Find where the given text appears and provide that cell's center as [X, Y] coordinate. 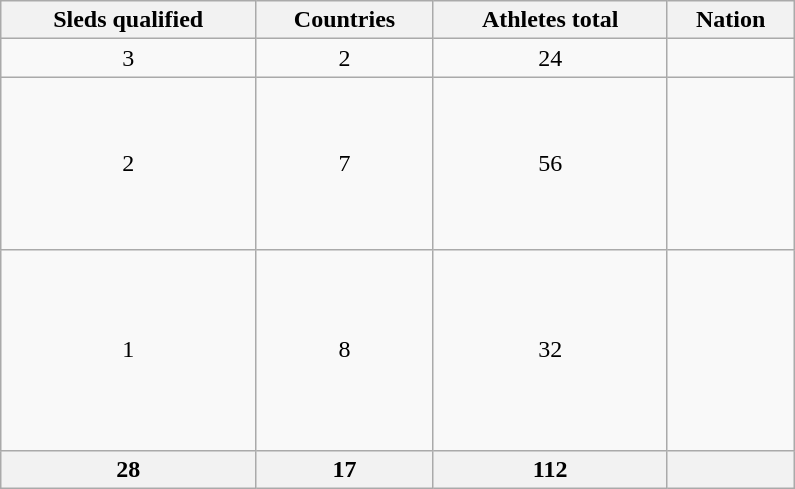
Athletes total [550, 20]
Countries [345, 20]
112 [550, 469]
8 [345, 350]
3 [128, 58]
28 [128, 469]
32 [550, 350]
56 [550, 164]
1 [128, 350]
24 [550, 58]
7 [345, 164]
Sleds qualified [128, 20]
Nation [730, 20]
17 [345, 469]
